Scan for the cell matching the given text and deliver its (x, y) coordinate at center. 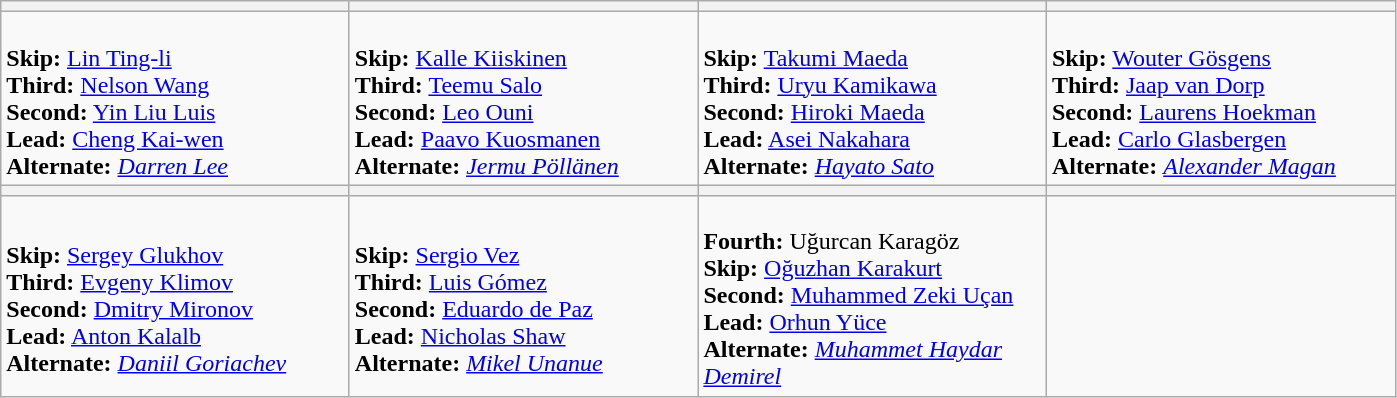
Skip: Sergio Vez Third: Luis Gómez Second: Eduardo de Paz Lead: Nicholas Shaw Alternate: Mikel Unanue (524, 296)
Fourth: Uğurcan Karagöz Skip: Oğuzhan Karakurt Second: Muhammed Zeki Uçan Lead: Orhun Yüce Alternate: Muhammet Haydar Demirel (872, 296)
Skip: Kalle Kiiskinen Third: Teemu Salo Second: Leo Ouni Lead: Paavo Kuosmanen Alternate: Jermu Pöllänen (524, 98)
Skip: Takumi Maeda Third: Uryu Kamikawa Second: Hiroki Maeda Lead: Asei Nakahara Alternate: Hayato Sato (872, 98)
Skip: Sergey Glukhov Third: Evgeny Klimov Second: Dmitry Mironov Lead: Anton Kalalb Alternate: Daniil Goriachev (176, 296)
Skip: Lin Ting-li Third: Nelson Wang Second: Yin Liu Luis Lead: Cheng Kai-wen Alternate: Darren Lee (176, 98)
Skip: Wouter Gösgens Third: Jaap van Dorp Second: Laurens Hoekman Lead: Carlo Glasbergen Alternate: Alexander Magan (1220, 98)
